Identify which cell holds the provided text, then report its (X, Y) central coordinate. 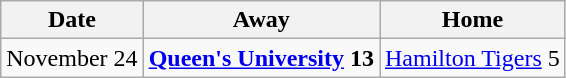
Away (261, 20)
Queen's University 13 (261, 58)
Hamilton Tigers 5 (473, 58)
Date (72, 20)
Home (473, 20)
November 24 (72, 58)
